Capture the cell that displays the provided text and extract its (x, y) central coordinate. 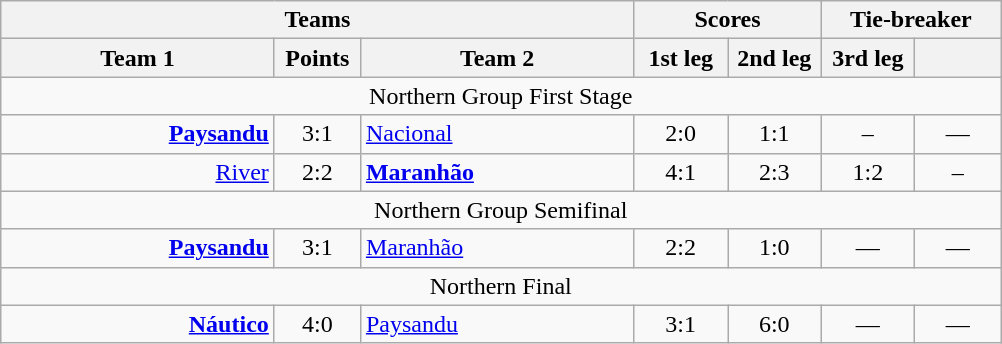
4:1 (681, 172)
Teams (318, 20)
Team 2 (497, 58)
1:1 (775, 134)
2:0 (681, 134)
Náutico (138, 324)
Northern Group First Stage (501, 96)
1:2 (868, 172)
2:3 (775, 172)
1:0 (775, 248)
1st leg (681, 58)
Northern Group Semifinal (501, 210)
2nd leg (775, 58)
Tie-breaker (911, 20)
River (138, 172)
Team 1 (138, 58)
6:0 (775, 324)
3rd leg (868, 58)
Nacional (497, 134)
4:0 (317, 324)
Scores (728, 20)
Northern Final (501, 286)
Points (317, 58)
